Determine the [x, y] coordinate at the center of the cell enclosing the given text.  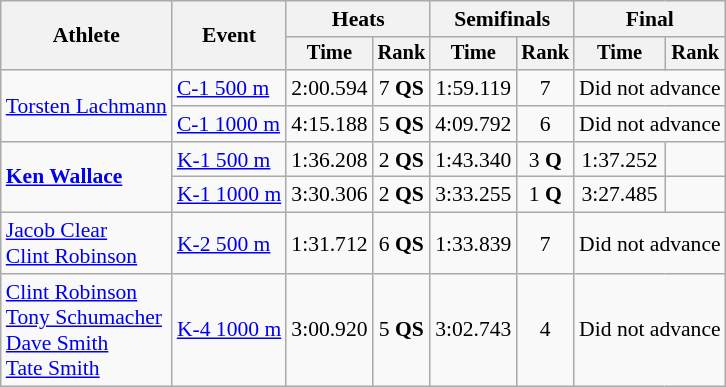
Clint Robinson Tony SchumacherDave SmithTate Smith [86, 330]
1:31.712 [329, 244]
1:43.340 [473, 160]
Final [650, 19]
2:00.594 [329, 88]
3:00.920 [329, 330]
Jacob ClearClint Robinson [86, 244]
6 [545, 124]
K-2 500 m [229, 244]
1:33.839 [473, 244]
3:02.743 [473, 330]
Semifinals [502, 19]
Event [229, 36]
6 QS [402, 244]
1:59.119 [473, 88]
4 [545, 330]
4:09.792 [473, 124]
3 Q [545, 160]
7 QS [402, 88]
4:15.188 [329, 124]
C-1 1000 m [229, 124]
Torsten Lachmann [86, 106]
1:36.208 [329, 160]
K-4 1000 m [229, 330]
Ken Wallace [86, 178]
3:27.485 [620, 195]
1 Q [545, 195]
1:37.252 [620, 160]
K-1 500 m [229, 160]
Athlete [86, 36]
3:30.306 [329, 195]
K-1 1000 m [229, 195]
3:33.255 [473, 195]
C-1 500 m [229, 88]
Heats [358, 19]
